Detect which cell encompasses the target text, then output its [x, y] center coordinate. 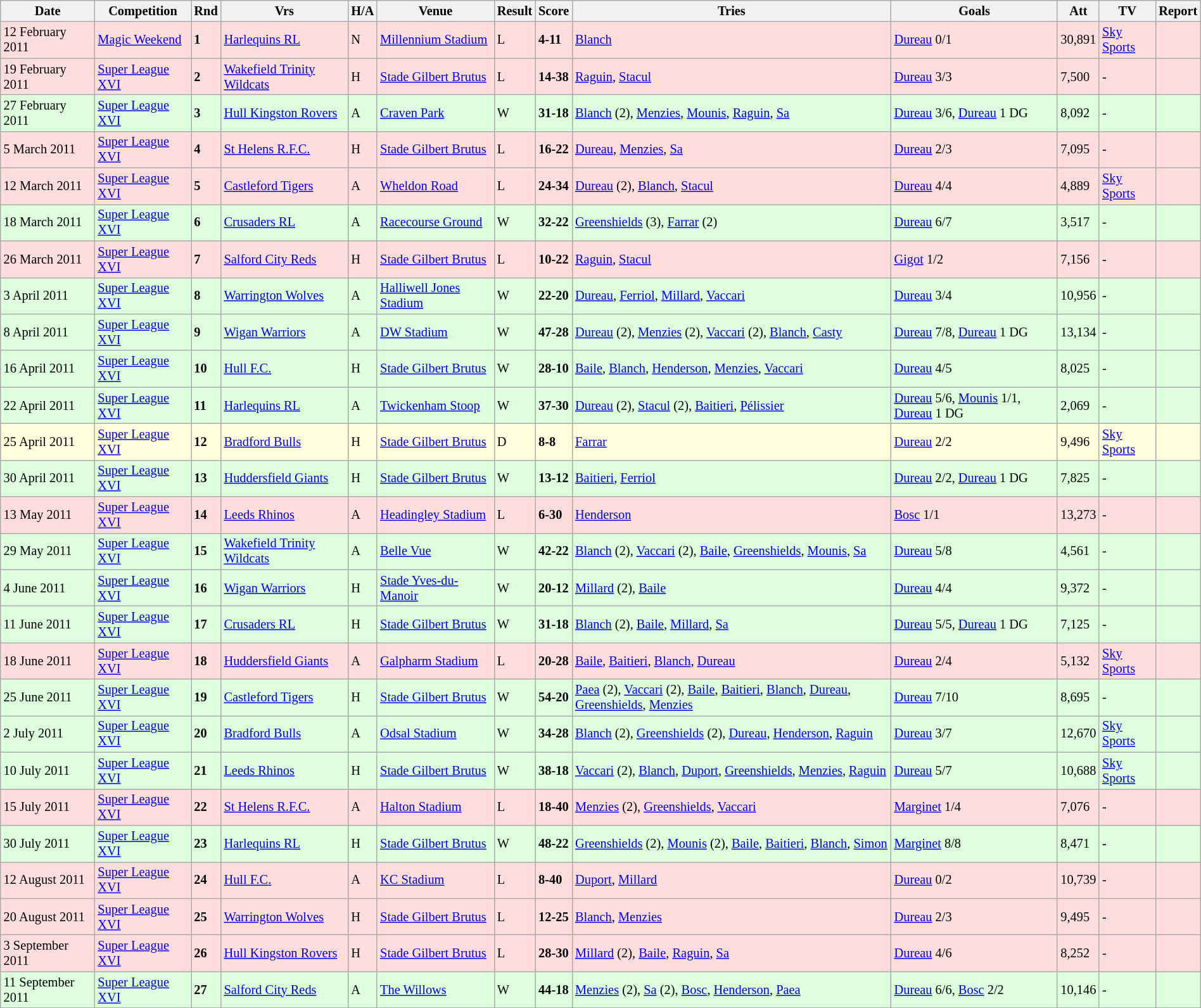
Farrar [731, 442]
25 [207, 917]
Bosc 1/1 [974, 515]
24 [207, 880]
Dureau 3/4 [974, 296]
Blanch (2), Menzies, Mounis, Raguin, Sa [731, 113]
Dureau, Ferriol, Millard, Vaccari [731, 296]
Halliwell Jones Stadium [436, 296]
2,069 [1078, 405]
14-38 [554, 77]
22 [207, 807]
5 March 2011 [48, 150]
Dureau 2/2, Dureau 1 DG [974, 478]
Dureau 4/6 [974, 953]
26 [207, 953]
3 [207, 113]
27 February 2011 [48, 113]
25 April 2011 [48, 442]
Millard (2), Baile [731, 588]
18-40 [554, 807]
19 February 2011 [48, 77]
20 August 2011 [48, 917]
9,496 [1078, 442]
14 [207, 515]
Wheldon Road [436, 186]
42-22 [554, 551]
13 May 2011 [48, 515]
27 [207, 990]
Dureau 3/7 [974, 734]
Belle Vue [436, 551]
13-12 [554, 478]
34-28 [554, 734]
18 [207, 661]
N [362, 40]
11 June 2011 [48, 624]
Dureau 4/5 [974, 369]
54-20 [554, 698]
8 [207, 296]
TV [1128, 11]
24-34 [554, 186]
Rnd [207, 11]
16 April 2011 [48, 369]
18 June 2011 [48, 661]
47-28 [554, 332]
Stade Yves-du-Manoir [436, 588]
DW Stadium [436, 332]
17 [207, 624]
30 April 2011 [48, 478]
13,134 [1078, 332]
12 August 2011 [48, 880]
5 [207, 186]
Dureau 0/2 [974, 880]
11 September 2011 [48, 990]
Blanch, Menzies [731, 917]
3 September 2011 [48, 953]
Twickenham Stoop [436, 405]
The Willows [436, 990]
25 June 2011 [48, 698]
30 July 2011 [48, 843]
Date [48, 11]
12,670 [1078, 734]
Venue [436, 11]
9,495 [1078, 917]
2 July 2011 [48, 734]
26 March 2011 [48, 259]
Dureau 3/6, Dureau 1 DG [974, 113]
9 [207, 332]
Baitieri, Ferriol [731, 478]
Odsal Stadium [436, 734]
4,561 [1078, 551]
12-25 [554, 917]
Racecourse Ground [436, 222]
15 July 2011 [48, 807]
Gigot 1/2 [974, 259]
20-12 [554, 588]
Millennium Stadium [436, 40]
7,825 [1078, 478]
16-22 [554, 150]
3 April 2011 [48, 296]
19 [207, 698]
4 [207, 150]
10,739 [1078, 880]
Blanch (2), Vaccari (2), Baile, Greenshields, Mounis, Sa [731, 551]
28-30 [554, 953]
Dureau, Menzies, Sa [731, 150]
20 [207, 734]
H/A [362, 11]
Dureau 6/7 [974, 222]
18 March 2011 [48, 222]
Greenshields (3), Farrar (2) [731, 222]
10,956 [1078, 296]
8,252 [1078, 953]
8,471 [1078, 843]
Dureau 5/7 [974, 770]
6-30 [554, 515]
7,095 [1078, 150]
Dureau 5/8 [974, 551]
Dureau 6/6, Bosc 2/2 [974, 990]
4,889 [1078, 186]
8-40 [554, 880]
Dureau 7/8, Dureau 1 DG [974, 332]
28-10 [554, 369]
5,132 [1078, 661]
KC Stadium [436, 880]
3,517 [1078, 222]
32-22 [554, 222]
10 [207, 369]
Baile, Baitieri, Blanch, Dureau [731, 661]
13 [207, 478]
38-18 [554, 770]
6 [207, 222]
30,891 [1078, 40]
Millard (2), Baile, Raguin, Sa [731, 953]
10,688 [1078, 770]
7,500 [1078, 77]
Dureau (2), Blanch, Stacul [731, 186]
7,125 [1078, 624]
8,025 [1078, 369]
20-28 [554, 661]
29 May 2011 [48, 551]
Vaccari (2), Blanch, Duport, Greenshields, Menzies, Raguin [731, 770]
9,372 [1078, 588]
Duport, Millard [731, 880]
Craven Park [436, 113]
12 March 2011 [48, 186]
Baile, Blanch, Henderson, Menzies, Vaccari [731, 369]
Henderson [731, 515]
Att [1078, 11]
Score [554, 11]
Dureau 7/10 [974, 698]
Menzies (2), Sa (2), Bosc, Henderson, Paea [731, 990]
Dureau 2/2 [974, 442]
Tries [731, 11]
Greenshields (2), Mounis (2), Baile, Baitieri, Blanch, Simon [731, 843]
12 [207, 442]
8-8 [554, 442]
D [514, 442]
Blanch (2), Greenshields (2), Dureau, Henderson, Raguin [731, 734]
Marginet 8/8 [974, 843]
Dureau 5/5, Dureau 1 DG [974, 624]
Vrs [285, 11]
48-22 [554, 843]
Halton Stadium [436, 807]
Dureau 3/3 [974, 77]
10,146 [1078, 990]
23 [207, 843]
22 April 2011 [48, 405]
Marginet 1/4 [974, 807]
Dureau 2/4 [974, 661]
Dureau (2), Stacul (2), Baitieri, Pélissier [731, 405]
Blanch (2), Baile, Millard, Sa [731, 624]
37-30 [554, 405]
8,092 [1078, 113]
Menzies (2), Greenshields, Vaccari [731, 807]
7,156 [1078, 259]
16 [207, 588]
Report [1178, 11]
15 [207, 551]
Blanch [731, 40]
Dureau 5/6, Mounis 1/1, Dureau 1 DG [974, 405]
12 February 2011 [48, 40]
11 [207, 405]
10 July 2011 [48, 770]
8,695 [1078, 698]
Galpharm Stadium [436, 661]
Dureau (2), Menzies (2), Vaccari (2), Blanch, Casty [731, 332]
Competition [143, 11]
13,273 [1078, 515]
Paea (2), Vaccari (2), Baile, Baitieri, Blanch, Dureau, Greenshields, Menzies [731, 698]
44-18 [554, 990]
7,076 [1078, 807]
4 June 2011 [48, 588]
21 [207, 770]
1 [207, 40]
10-22 [554, 259]
7 [207, 259]
Headingley Stadium [436, 515]
Goals [974, 11]
2 [207, 77]
Magic Weekend [143, 40]
22-20 [554, 296]
8 April 2011 [48, 332]
4-11 [554, 40]
Dureau 0/1 [974, 40]
Result [514, 11]
